Output the (x, y) coordinate of the center of the cell containing the given text.  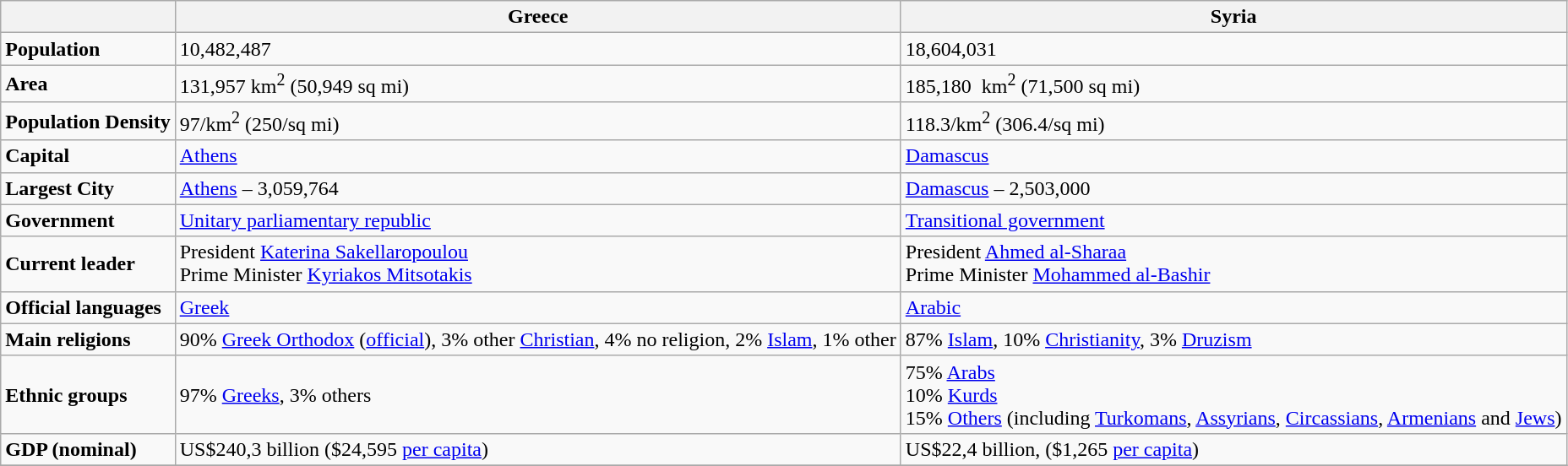
Athens (537, 156)
87% Islam, 10% Christianity, 3% Druzism (1233, 339)
Largest City (88, 188)
Athens – 3,059,764 (537, 188)
Transitional government (1233, 220)
97/km2 (250/sq mi) (537, 122)
Unitary parliamentary republic (537, 220)
Greece (537, 17)
Population (88, 49)
Capital (88, 156)
Damascus – 2,503,000 (1233, 188)
Syria (1233, 17)
Main religions (88, 339)
90% Greek Orthodox (official), 3% other Christian, 4% no religion, 2% Islam, 1% other (537, 339)
US$240,3 billion ($24,595 per capita) (537, 449)
Current leader (88, 263)
Arabic (1233, 307)
GDP (nominal) (88, 449)
131,957 km2 (50,949 sq mi) (537, 84)
10,482,487 (537, 49)
Government (88, 220)
75% Arabs10% Kurds 15% Others (including Turkomans, Assyrians, Circassians, Armenians and Jews) (1233, 394)
President Katerina Sakellaropoulou Prime Minister Kyriakos Mitsotakis (537, 263)
Population Density (88, 122)
Damascus (1233, 156)
97% Greeks, 3% others (537, 394)
US$22,4 billion, ($1,265 per capita) (1233, 449)
Greek (537, 307)
President Ahmed al-SharaaPrime Minister Mohammed al-Bashir (1233, 263)
Official languages (88, 307)
118.3/km2 (306.4/sq mi) (1233, 122)
185,180 km2 (71,500 sq mi) (1233, 84)
18,604,031 (1233, 49)
Area (88, 84)
Ethnic groups (88, 394)
